Determine the (X, Y) coordinate at the center of the cell enclosing the given text.  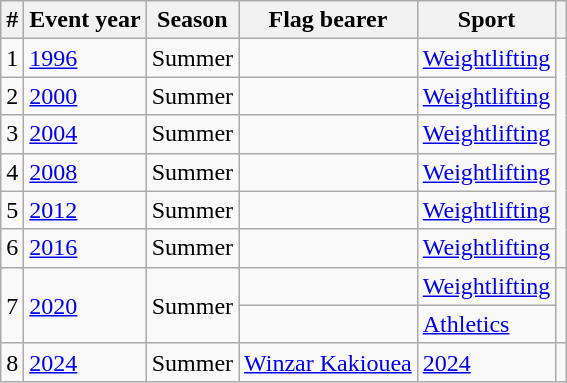
1996 (85, 58)
1 (12, 58)
5 (12, 210)
Sport (486, 20)
7 (12, 305)
2 (12, 96)
2000 (85, 96)
6 (12, 248)
8 (12, 362)
2004 (85, 134)
Athletics (486, 324)
2016 (85, 248)
Flag bearer (328, 20)
Event year (85, 20)
4 (12, 172)
Winzar Kakiouea (328, 362)
3 (12, 134)
# (12, 20)
2020 (85, 305)
Season (192, 20)
2008 (85, 172)
2012 (85, 210)
